Output the (X, Y) coordinate of the center of the cell containing the given text.  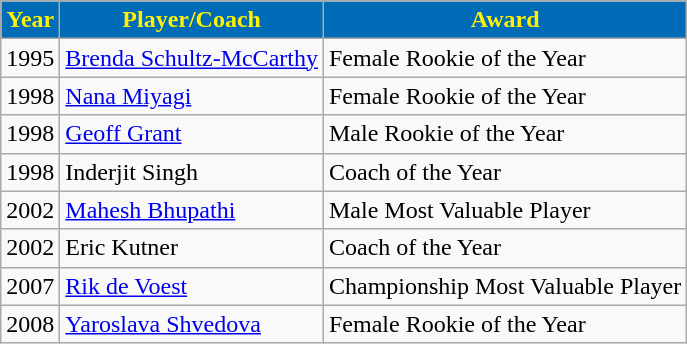
Inderjit Singh (192, 172)
Geoff Grant (192, 134)
Brenda Schultz-McCarthy (192, 58)
Mahesh Bhupathi (192, 210)
2007 (30, 286)
Player/Coach (192, 20)
2008 (30, 324)
1995 (30, 58)
Award (504, 20)
Rik de Voest (192, 286)
Male Rookie of the Year (504, 134)
Eric Kutner (192, 248)
Nana Miyagi (192, 96)
Championship Most Valuable Player (504, 286)
Yaroslava Shvedova (192, 324)
Male Most Valuable Player (504, 210)
Year (30, 20)
